Identify which cell holds the provided text, then report its [x, y] central coordinate. 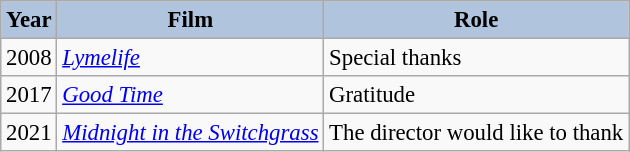
Midnight in the Switchgrass [190, 133]
Good Time [190, 95]
Year [29, 20]
Film [190, 20]
2017 [29, 95]
Lymelife [190, 58]
Role [476, 20]
2008 [29, 58]
Special thanks [476, 58]
2021 [29, 133]
Gratitude [476, 95]
The director would like to thank [476, 133]
